Capture the cell that displays the provided text and extract its (x, y) central coordinate. 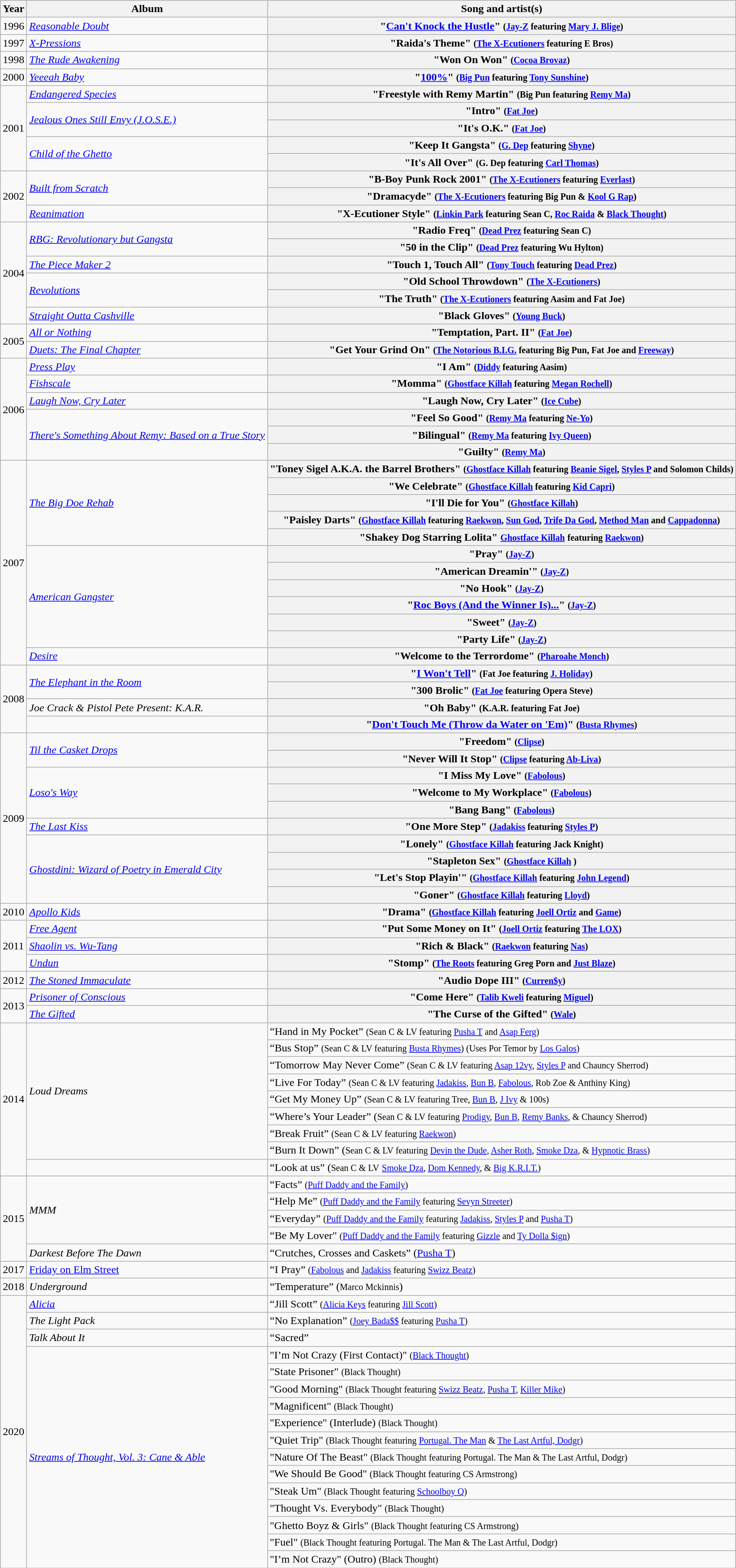
"Touch 1, Touch All" (Tony Touch featuring Dead Prez) (501, 265)
2009 (13, 818)
2005 (13, 341)
"Black Gloves" (Young Buck) (501, 316)
"Don't Touch Me (Throw da Water on 'Em)" (Busta Rhymes) (501, 724)
"Old School Throwdown" (The X-Ecutioners) (501, 282)
The Stoned Immaculate (147, 980)
Joe Crack & Pistol Pete Present: K.A.R. (147, 707)
Ghostdini: Wizard of Poetry in Emerald City (147, 869)
"Laugh Now, Cry Later" (Ice Cube) (501, 401)
"Nature Of The Beast" (Black Thought featuring Portugal. The Man & The Last Artful, Dodgr) (501, 1457)
“Jill Scott” (Alicia Keys featuring Jill Scott) (501, 1304)
The Piece Maker 2 (147, 265)
2006 (13, 409)
"Radio Freq" (Dead Prez featuring Sean C) (501, 231)
2007 (13, 562)
Press Play (147, 367)
"X-Ecutioner Style" (Linkin Park featuring Sean C, Roc Raida & Black Thought) (501, 214)
Alicia (147, 1304)
"American Dreamin'" (Jay-Z) (501, 571)
"I’m Not Crazy (First Contact)" (Black Thought) (501, 1355)
“Temperature” (Marco Mckinnis) (501, 1286)
"Shakey Dog Starring Lolita" Ghostface Killah featuring Raekwon) (501, 537)
Loso's Way (147, 793)
"Never Will It Stop" (Clipse featuring Ab-Liva) (501, 759)
Shaolin vs. Wu-Tang (147, 946)
"Keep It Gangsta" (G. Dep featuring Shyne) (501, 145)
2012 (13, 980)
Darkest Before The Dawn (147, 1252)
The Last Kiss (147, 827)
2004 (13, 273)
“Facts” (Puff Daddy and the Family) (501, 1184)
The Big Doe Rehab (147, 503)
"Stapleton Sex" (Ghostface Killah ) (501, 861)
2001 (13, 128)
The Elephant in the Room (147, 682)
Revolutions (147, 290)
2002 (13, 196)
Album (147, 9)
"I Won't Tell" (Fat Joe featuring J. Holiday) (501, 673)
"I Am" (Diddy featuring Aasim) (501, 367)
Reasonable Doubt (147, 26)
"One More Step" (Jadakiss featuring Styles P) (501, 827)
"Put Some Money on It" (Joell Ortiz featuring The LOX) (501, 929)
“Be My Lover" (Puff Daddy and the Family featuring Gizzle and Ty Dolla $ign) (501, 1235)
“Burn It Down” (Sean C & LV featuring Devin the Dude, Asher Roth, Smoke Dza, & Hypnotic Brass) (501, 1150)
"The Curse of the Gifted" (Wale) (501, 1014)
2013 (13, 1005)
"Experience" (Interlude) (Black Thought) (501, 1423)
“Sacred” (501, 1338)
"Momma" (Ghostface Killah featuring Megan Rochell) (501, 384)
2017 (13, 1269)
"Oh Baby" (K.A.R. featuring Fat Joe) (501, 707)
"Stomp" (The Roots featuring Greg Porn and Just Blaze) (501, 963)
"Quiet Trip" (Black Thought featuring Portugal. The Man & The Last Artful, Dodgr) (501, 1440)
"Rich & Black" (Raekwon featuring Nas) (501, 946)
"B-Boy Punk Rock 2001" (The X-Ecutioners featuring Everlast) (501, 179)
“I Pray” (Fabolous and Jadakiss featuring Swizz Beatz) (501, 1269)
Undun (147, 963)
Reanimation (147, 214)
Prisoner of Conscious (147, 997)
"I Miss My Love" (Fabolous) (501, 776)
"Guilty" (Remy Ma) (501, 452)
"300 Brolic" (Fat Joe featuring Opera Steve) (501, 690)
Built from Scratch (147, 188)
"Paisley Darts" (Ghostface Killah featuring Raekwon, Sun God, Trife Da God, Method Man and Cappadonna) (501, 520)
“Break Fruit” (Sean C & LV featuring Raekwon) (501, 1133)
"Come Here" (Talib Kweli featuring Miguel) (501, 997)
Laugh Now, Cry Later (147, 401)
"Goner" (Ghostface Killah featuring Lloyd) (501, 895)
2020 (13, 1431)
Straight Outta Cashville (147, 316)
"Freedom" (Clipse) (501, 741)
"50 in the Clip" (Dead Prez featuring Wu Hylton) (501, 248)
American Gangster (147, 597)
"Magnificent" (Black Thought) (501, 1406)
Child of the Ghetto (147, 154)
2010 (13, 912)
"Welcome to the Terrordome" (Pharoahe Monch) (501, 656)
"Feel So Good" (Remy Ma featuring Ne-Yo) (501, 418)
"Intro" (Fat Joe) (501, 111)
"Toney Sigel A.K.A. the Barrel Brothers" (Ghostface Killah featuring Beanie Sigel, Styles P and Solomon Childs) (501, 469)
"Sweet" (Jay-Z) (501, 622)
All or Nothing (147, 333)
"Freestyle with Remy Martin" (Big Pun featuring Remy Ma) (501, 94)
"Good Morning" (Black Thought featuring Swizz Beatz, Pusha T, Killer Mike) (501, 1389)
“No Explanation” (Joey Bada$$ featuring Pusha T) (501, 1321)
"Let's Stop Playin'" (Ghostface Killah featuring John Legend) (501, 878)
Friday on Elm Street (147, 1269)
"It's O.K." (Fat Joe) (501, 128)
"100%" (Big Pun featuring Tony Sunshine) (501, 77)
Jealous Ones Still Envy (J.O.S.E.) (147, 120)
"Dramacyde" (The X-Ecutioners featuring Big Pun & Kool G Rap) (501, 196)
"No Hook" (Jay-Z) (501, 588)
"Lonely" (Ghostface Killah featuring Jack Knight) (501, 844)
Yeeeah Baby (147, 77)
Duets: The Final Chapter (147, 350)
The Light Pack (147, 1321)
Underground (147, 1286)
1998 (13, 60)
2014 (13, 1099)
Free Agent (147, 929)
"Ghetto Boyz & Girls" (Black Thought featuring CS Armstrong) (501, 1525)
"Bilingual" (Remy Ma featuring Ivy Queen) (501, 435)
RBG: Revolutionary but Gangsta (147, 239)
"State Prisoner" (Black Thought) (501, 1372)
"Temptation, Part. II" (Fat Joe) (501, 333)
"Can't Knock the Hustle" (Jay-Z featuring Mary J. Blige) (501, 26)
“Bus Stop” (Sean C & LV featuring Busta Rhymes) (Uses Por Temor by Los Galos) (501, 1048)
“Tomorrow May Never Come” (Sean C & LV featuring Asap 12vy, Styles P and Chauncy Sherrod) (501, 1065)
“Everyday” (Puff Daddy and the Family featuring Jadakiss, Styles P and Pusha T) (501, 1218)
2018 (13, 1286)
“Look at us” (Sean C & LV Smoke Dza, Dom Kennedy, & Big K.R.I.T.) (501, 1167)
MMM (147, 1210)
“Crutches, Crosses and Caskets” (Pusha T) (501, 1252)
"Drama" (Ghostface Killah featuring Joell Ortiz and Game) (501, 912)
"Party Life" (Jay-Z) (501, 639)
1996 (13, 26)
"Roc Boys (And the Winner Is)..." (Jay-Z) (501, 605)
"I’m Not Crazy" (Outro) (Black Thought) (501, 1559)
“Get My Money Up” (Sean C & LV featuring Tree, Bun B, J Ivy & 100s) (501, 1099)
The Gifted (147, 1014)
"The Truth" (The X-Ecutioners featuring Aasim and Fat Joe) (501, 299)
Song and artist(s) (501, 9)
"Raida's Theme" (The X-Ecutioners featuring E Bros) (501, 43)
Year (13, 9)
There's Something About Remy: Based on a True Story (147, 435)
"Fuel" (Black Thought featuring Portugal. The Man & The Last Artful, Dodgr) (501, 1542)
"Bang Bang" (Fabolous) (501, 810)
"We Should Be Good" (Black Thought featuring CS Armstrong) (501, 1474)
Talk About It (147, 1338)
“Where’s Your Leader” (Sean C & LV featuring Prodigy, Bun B, Remy Banks, & Chauncy Sherrod) (501, 1116)
Loud Dreams (147, 1090)
“Hand in My Pocket” (Sean C & LV featuring Pusha T and Asap Ferg) (501, 1031)
Til the Casket Drops (147, 750)
"Thought Vs. Everybody" (Black Thought) (501, 1508)
“Live For Today” (Sean C & LV featuring Jadakiss, Bun B, Fabolous, Rob Zoe & Anthiny King) (501, 1082)
Streams of Thought, Vol. 3: Cane & Able (147, 1457)
"Get Your Grind On" (The Notorious B.I.G. featuring Big Pun, Fat Joe and Freeway) (501, 350)
2011 (13, 946)
Apollo Kids (147, 912)
"I'll Die for You" (Ghostface Killah) (501, 503)
Endangered Species (147, 94)
Desire (147, 656)
X-Pressions (147, 43)
"It's All Over" (G. Dep featuring Carl Thomas) (501, 162)
"Welcome to My Workplace" (Fabolous) (501, 793)
2015 (13, 1218)
"We Celebrate" (Ghostface Killah featuring Kid Capri) (501, 486)
1997 (13, 43)
"Won On Won" (Cocoa Brovaz) (501, 60)
"Audio Dope III" (Curren$y) (501, 980)
"Steak Um" (Black Thought featuring Schoolboy Q) (501, 1491)
2000 (13, 77)
2008 (13, 699)
"Pray" (Jay-Z) (501, 554)
The Rude Awakening (147, 60)
“Help Me” (Puff Daddy and the Family featuring Sevyn Streeter) (501, 1201)
Fishscale (147, 384)
